Return (x, y) of the center of cell containing provided text 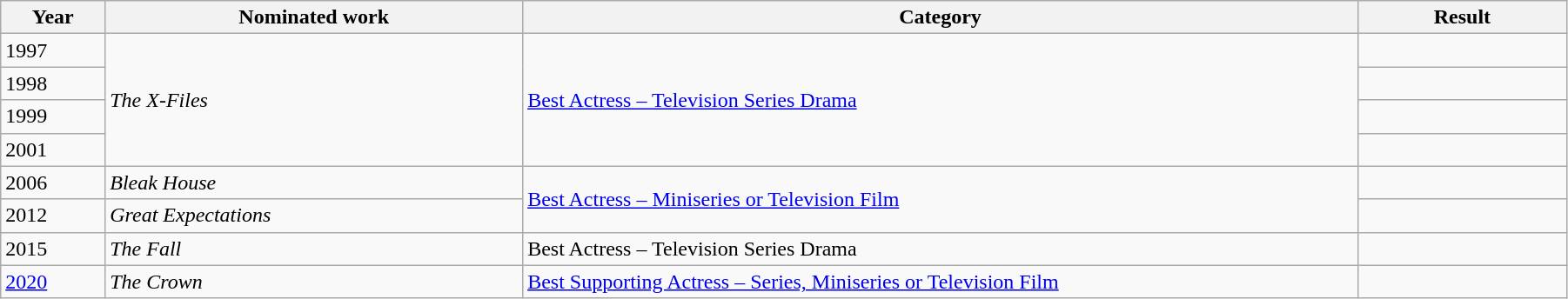
Year (53, 17)
2001 (53, 149)
2012 (53, 216)
The Fall (314, 249)
2015 (53, 249)
Result (1462, 17)
The Crown (314, 282)
2020 (53, 282)
Great Expectations (314, 216)
2006 (53, 183)
1997 (53, 50)
Bleak House (314, 183)
Best Actress – Miniseries or Television Film (941, 199)
The X-Files (314, 100)
Nominated work (314, 17)
Best Supporting Actress – Series, Miniseries or Television Film (941, 282)
1998 (53, 83)
Category (941, 17)
1999 (53, 116)
